Locate the cell with the specified text and output its (X, Y) center coordinate. 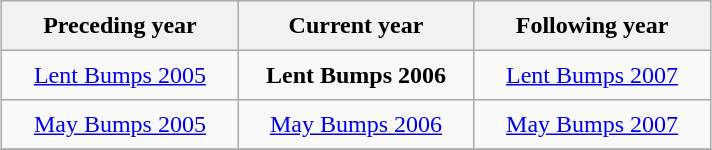
Preceding year (120, 26)
Following year (592, 26)
May Bumps 2005 (120, 125)
May Bumps 2007 (592, 125)
Current year (356, 26)
Lent Bumps 2005 (120, 75)
Lent Bumps 2007 (592, 75)
Lent Bumps 2006 (356, 75)
May Bumps 2006 (356, 125)
